Return the (X, Y) coordinate for the center point of the cell that contains the specified text.  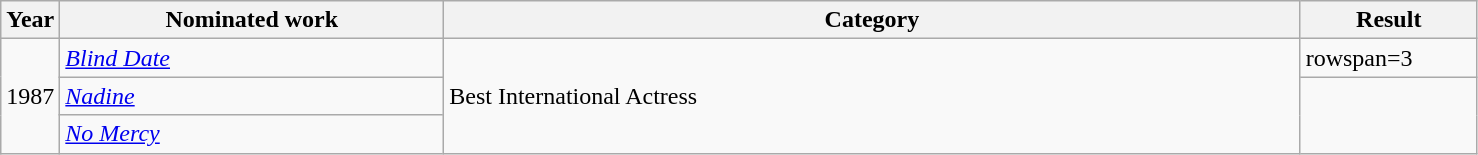
Nominated work (252, 20)
rowspan=3 (1388, 58)
Result (1388, 20)
Category (872, 20)
Best International Actress (872, 96)
Blind Date (252, 58)
Year (30, 20)
1987 (30, 96)
Nadine (252, 96)
No Mercy (252, 134)
